Detect which cell encompasses the target text, then output its (x, y) center coordinate. 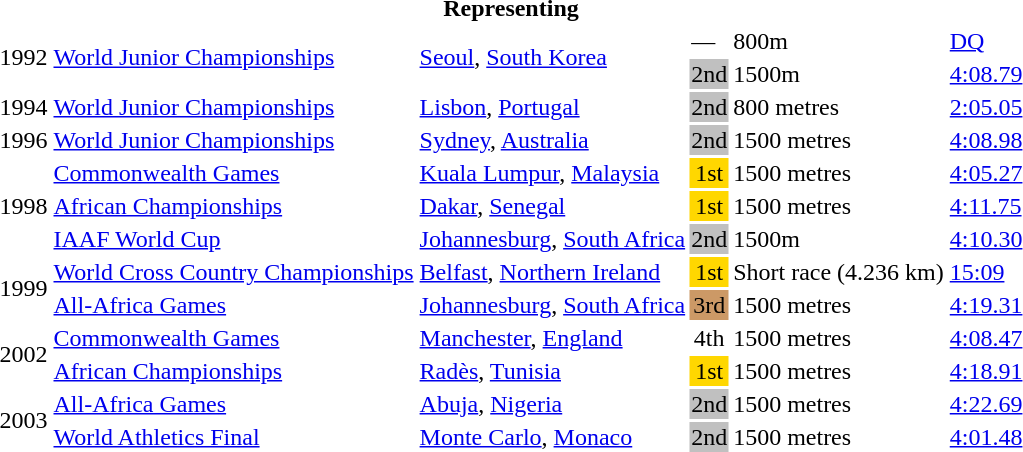
World Cross Country Championships (234, 272)
IAAF World Cup (234, 239)
Manchester, England (552, 338)
800 metres (839, 107)
Belfast, Northern Ireland (552, 272)
Dakar, Senegal (552, 206)
3rd (710, 305)
800m (839, 41)
Monte Carlo, Monaco (552, 437)
— (710, 41)
Radès, Tunisia (552, 371)
4th (710, 338)
World Athletics Final (234, 437)
Sydney, Australia (552, 140)
Abuja, Nigeria (552, 404)
Lisbon, Portugal (552, 107)
Kuala Lumpur, Malaysia (552, 173)
Seoul, South Korea (552, 58)
Short race (4.236 km) (839, 272)
